Return the [x, y] coordinate for the center point of the cell that contains the specified text.  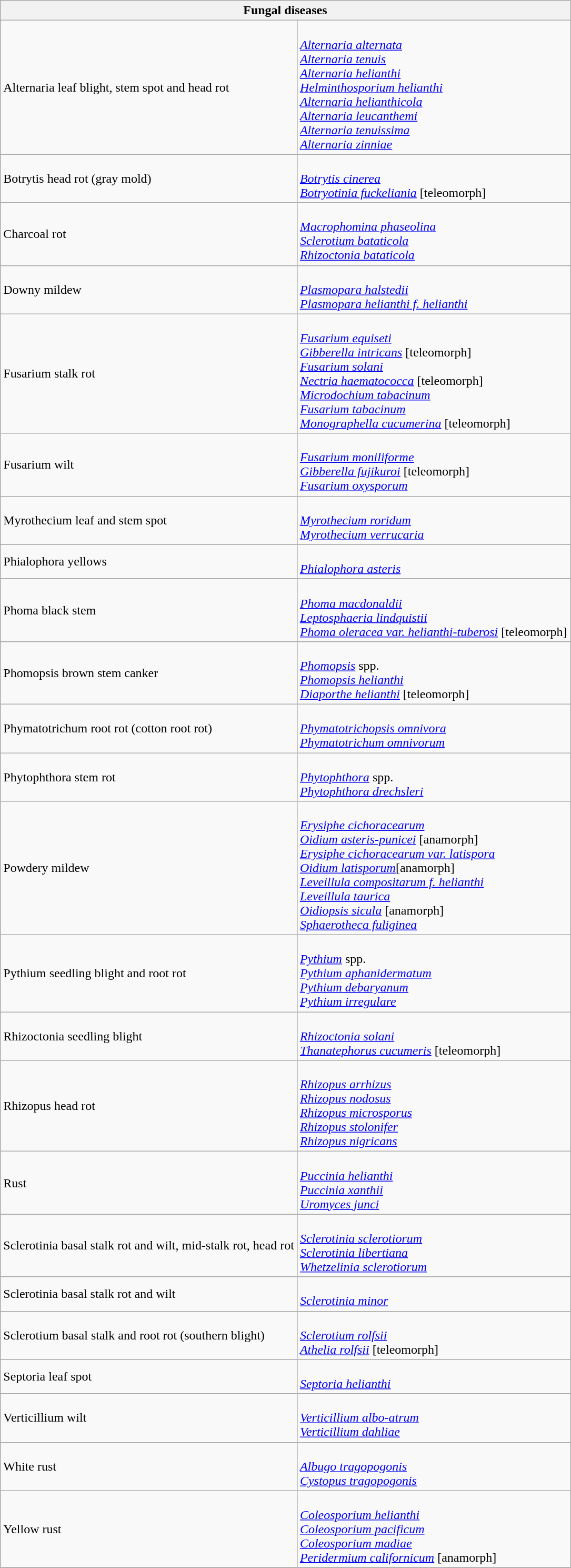
Fusarium wilt [149, 464]
Rhizoctonia seedling blight [149, 1036]
Sclerotinia basal stalk rot and wilt, mid-stalk rot, head rot [149, 1246]
Phialophora yellows [149, 561]
Botrytis head rot (gray mold) [149, 178]
Fungal diseases [285, 11]
White rust [149, 1466]
Phytophthora stem rot [149, 777]
Septoria helianthi [434, 1376]
Pythium seedling blight and root rot [149, 974]
Downy mildew [149, 290]
Charcoal rot [149, 234]
Verticillium albo-atrum Verticillium dahliae [434, 1418]
Plasmopara halstedii Plasmopara helianthi f. helianthi [434, 290]
Powdery mildew [149, 868]
Sclerotinia basal stalk rot and wilt [149, 1294]
Puccinia helianthi Puccinia xanthii Uromyces junci [434, 1183]
Myrothecium leaf and stem spot [149, 520]
Phymatotrichopsis omnivora Phymatotrichum omnivorum [434, 728]
Phoma black stem [149, 610]
Verticillium wilt [149, 1418]
Botrytis cinerea Botryotinia fuckeliania [teleomorph] [434, 178]
Phomopsis brown stem canker [149, 673]
Sclerotinia minor [434, 1294]
Phymatotrichum root rot (cotton root rot) [149, 728]
Coleosporium helianthi Coleosporium pacificum Coleosporium madiae Peridermium californicum [anamorph] [434, 1529]
Sclerotium basal stalk and root rot (southern blight) [149, 1335]
Phomopsis spp. Phomopsis helianthi Diaporthe helianthi [teleomorph] [434, 673]
Septoria leaf spot [149, 1376]
Albugo tragopogonis Cystopus tragopogonis [434, 1466]
Yellow rust [149, 1529]
Sclerotinia sclerotiorum Sclerotinia libertiana Whetzelinia sclerotiorum [434, 1246]
Fusarium stalk rot [149, 374]
Myrothecium roridum Myrothecium verrucaria [434, 520]
Rust [149, 1183]
Phoma macdonaldii Leptosphaeria lindquistii Phoma oleracea var. helianthi-tuberosi [teleomorph] [434, 610]
Rhizopus head rot [149, 1106]
Macrophomina phaseolina Sclerotium bataticola Rhizoctonia bataticola [434, 234]
Pythium spp. Pythium aphanidermatum Pythium debaryanum Pythium irregulare [434, 974]
Rhizopus arrhizus Rhizopus nodosus Rhizopus microsporus Rhizopus stolonifer Rhizopus nigricans [434, 1106]
Alternaria leaf blight, stem spot and head rot [149, 87]
Sclerotium rolfsii Athelia rolfsii [teleomorph] [434, 1335]
Rhizoctonia solani Thanatephorus cucumeris [teleomorph] [434, 1036]
Phialophora asteris [434, 561]
Fusarium moniliforme Gibberella fujikuroi [teleomorph] Fusarium oxysporum [434, 464]
Phytophthora spp. Phytophthora drechsleri [434, 777]
